Identify which cell holds the provided text, then report its [x, y] central coordinate. 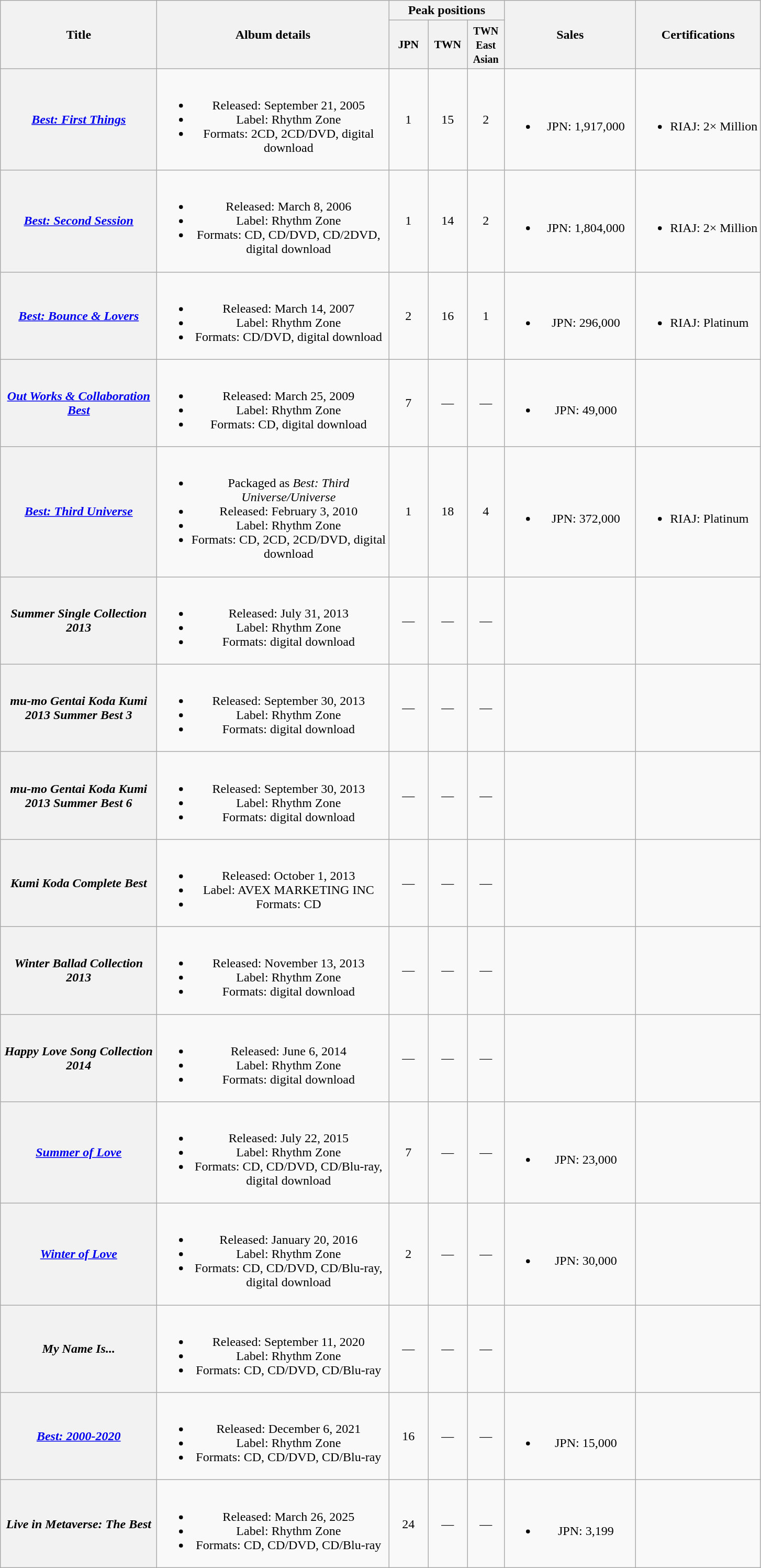
Released: July 22, 2015Label: Rhythm ZoneFormats: CD, CD/DVD, CD/Blu-ray, digital download [273, 1153]
18 [448, 512]
Released: March 14, 2007Label: Rhythm ZoneFormats: CD/DVD, digital download [273, 315]
Packaged as Best: Third Universe/UniverseReleased: February 3, 2010Label: Rhythm ZoneFormats: CD, 2CD, 2CD/DVD, digital download [273, 512]
Summer Single Collection 2013 [79, 620]
Released: September 11, 2020Label: Rhythm ZoneFormats: CD, CD/DVD, CD/Blu-ray [273, 1349]
JPN: 3,199 [570, 1524]
14 [448, 221]
Released: March 26, 2025Label: Rhythm ZoneFormats: CD, CD/DVD, CD/Blu-ray [273, 1524]
Best: Second Session [79, 221]
Best: Third Universe [79, 512]
JPN: 30,000 [570, 1254]
Released: November 13, 2013Label: Rhythm ZoneFormats: digital download [273, 970]
mu-mo Gentai Koda Kumi 2013 Summer Best 6 [79, 795]
Released: March 8, 2006Label: Rhythm ZoneFormats: CD, CD/DVD, CD/2DVD, digital download [273, 221]
Happy Love Song Collection 2014 [79, 1058]
15 [448, 119]
Released: December 6, 2021Label: Rhythm ZoneFormats: CD, CD/DVD, CD/Blu-ray [273, 1436]
Peak positions [447, 10]
JPN: 296,000 [570, 315]
JPN: 372,000 [570, 512]
Best: Bounce & Lovers [79, 315]
Summer of Love [79, 1153]
mu-mo Gentai Koda Kumi 2013 Summer Best 3 [79, 708]
Released: March 25, 2009Label: Rhythm ZoneFormats: CD, digital download [273, 403]
Best: First Things [79, 119]
JPN: 15,000 [570, 1436]
Album details [273, 35]
Best: 2000-2020 [79, 1436]
Title [79, 35]
JPN: 23,000 [570, 1153]
Sales [570, 35]
JPN: 49,000 [570, 403]
Winter Ballad Collection 2013 [79, 970]
TWN [448, 45]
My Name Is... [79, 1349]
Released: January 20, 2016Label: Rhythm ZoneFormats: CD, CD/DVD, CD/Blu-ray, digital download [273, 1254]
Released: June 6, 2014Label: Rhythm ZoneFormats: digital download [273, 1058]
Released: October 1, 2013Label: AVEX MARKETING INCFormats: CD [273, 883]
Released: July 31, 2013Label: Rhythm ZoneFormats: digital download [273, 620]
TWN East Asian [486, 45]
Live in Metaverse: The Best [79, 1524]
Kumi Koda Complete Best [79, 883]
Out Works & Collaboration Best [79, 403]
JPN: 1,804,000 [570, 221]
4 [486, 512]
JPN: 1,917,000 [570, 119]
JPN [408, 45]
24 [408, 1524]
Certifications [698, 35]
Winter of Love [79, 1254]
Released: September 21, 2005Label: Rhythm ZoneFormats: 2CD, 2CD/DVD, digital download [273, 119]
